Determine the [X, Y] coordinate at the center of the cell enclosing the given text.  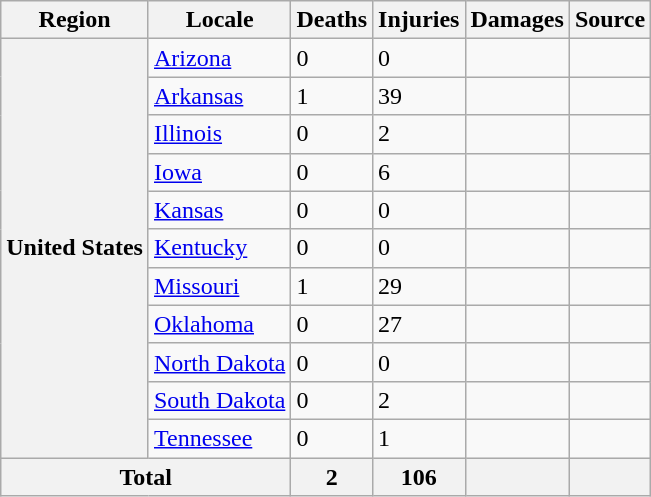
Source [610, 20]
Missouri [219, 286]
United States [75, 248]
Kentucky [219, 248]
Injuries [419, 20]
Arizona [219, 58]
Tennessee [219, 438]
Total [146, 477]
Illinois [219, 134]
39 [419, 96]
6 [419, 172]
Locale [219, 20]
29 [419, 286]
Kansas [219, 210]
106 [419, 477]
South Dakota [219, 400]
Damages [517, 20]
Deaths [332, 20]
Oklahoma [219, 324]
27 [419, 324]
Arkansas [219, 96]
Iowa [219, 172]
North Dakota [219, 362]
Region [75, 20]
